Provide the (x, y) coordinate of the cell's center where the given text is located.  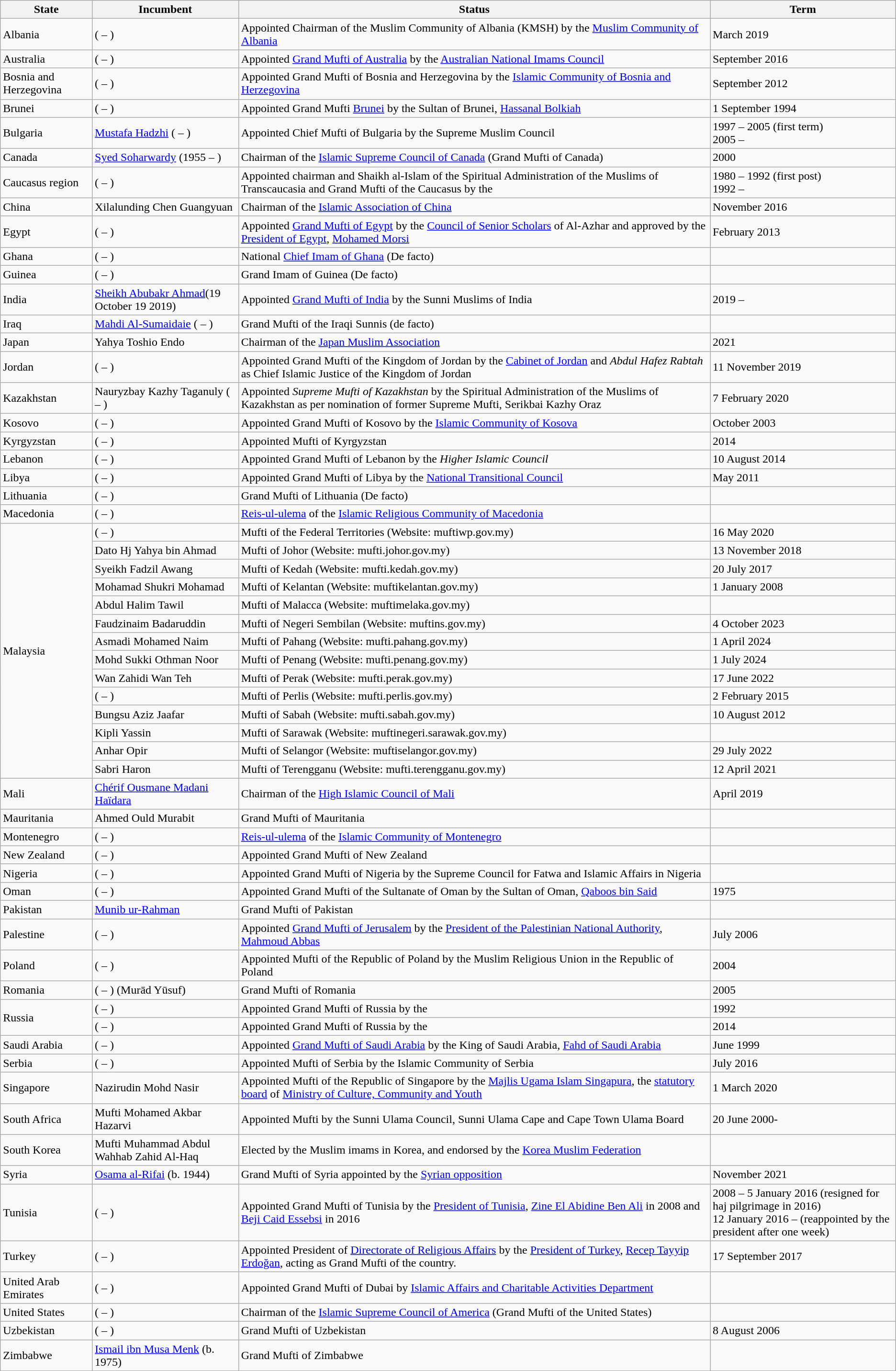
Mufti of Perlis (Website: mufti.perlis.gov.my) (474, 696)
Mufti of Negeri Sembilan (Website: muftins.gov.my) (474, 623)
Grand Mufti of Syria appointed by the Syrian opposition (474, 1175)
United Arab Emirates (46, 1287)
Chairman of the Islamic Supreme Council of America (Grand Mufti of the United States) (474, 1312)
Romania (46, 990)
Grand Mufti of Uzbekistan (474, 1330)
Appointed Grand Mufti of Egypt by the Council of Senior Scholars of Al-Azhar and approved by the President of Egypt, Mohamed Morsi (474, 232)
China (46, 207)
Term (803, 10)
Mufti of Kelantan (Website: muftikelantan.gov.my) (474, 587)
Syeikh Fadzil Awang (166, 568)
Mufti of Sarawak (Website: muftinegeri.sarawak.gov.my) (474, 733)
Appointed Grand Mufti of Australia by the Australian National Imams Council (474, 59)
Grand Mufti of Pakistan (474, 909)
July 2016 (803, 1063)
Lebanon (46, 459)
17 June 2022 (803, 678)
Chairman of the Japan Muslim Association (474, 342)
Australia (46, 59)
Reis-ul-ulema of the Islamic Community of Montenegro (474, 837)
Appointed Grand Mufti of India by the Sunni Muslims of India (474, 299)
Appointed Grand Mufti of Saudi Arabia by the King of Saudi Arabia, Fahd of Saudi Arabia (474, 1045)
Zimbabwe (46, 1355)
2019 – (803, 299)
Albania (46, 34)
2000 (803, 158)
10 August 2012 (803, 714)
South Korea (46, 1150)
Kyrgyzstan (46, 441)
Anhar Opir (166, 751)
Appointed Mufti of Serbia by the Islamic Community of Serbia (474, 1063)
20 July 2017 (803, 568)
Appointed President of Directorate of Religious Affairs by the President of Turkey, Recep Tayyip Erdoğan, acting as Grand Mufti of the country. (474, 1257)
17 September 2017 (803, 1257)
Caucasus region (46, 182)
July 2006 (803, 934)
Appointed Mufti by the Sunni Ulama Council, Sunni Ulama Cape and Cape Town Ulama Board (474, 1119)
8 August 2006 (803, 1330)
Appointed Grand Mufti of Bosnia and Herzegovina by the Islamic Community of Bosnia and Herzegovina (474, 83)
Mufti of Sabah (Website: mufti.sabah.gov.my) (474, 714)
Mufti of Malacca (Website: muftimelaka.gov.my) (474, 605)
Japan (46, 342)
Montenegro (46, 837)
Appointed Grand Mufti of Jerusalem by the President of the Palestinian National Authority, Mahmoud Abbas (474, 934)
Mufti of Terengganu (Website: mufti.terengganu.gov.my) (474, 769)
Russia (46, 1018)
Grand Mufti of Lithuania (De facto) (474, 496)
Chairman of the Islamic Supreme Council of Canada (Grand Mufti of Canada) (474, 158)
Brunei (46, 108)
Mufti of Perak (Website: mufti.perak.gov.my) (474, 678)
Iraq (46, 324)
Egypt (46, 232)
Grand Mufti of Mauritania (474, 818)
Nazirudin Mohd Nasir (166, 1088)
Mufti Mohamed Akbar Hazarvi (166, 1119)
Appointed Mufti of the Republic of Singapore by the Majlis Ugama Islam Singapura, the statutory board of Ministry of Culture, Community and Youth (474, 1088)
June 1999 (803, 1045)
2005 (803, 990)
Grand Imam of Guinea (De facto) (474, 274)
1 January 2008 (803, 587)
Appointed Grand Mufti of Kosovo by the Islamic Community of Kosova (474, 423)
Saudi Arabia (46, 1045)
Jordan (46, 367)
Macedonia (46, 514)
Malaysia (46, 650)
Appointed Mufti of Kyrgyzstan (474, 441)
Appointed Grand Mufti of Dubai by Islamic Affairs and Charitable Activities Department (474, 1287)
( – ) (Murād Yūsuf) (166, 990)
Mufti of Penang (Website: mufti.penang.gov.my) (474, 660)
1975 (803, 891)
Bosnia and Herzegovina (46, 83)
Reis-ul-ulema of the Islamic Religious Community of Macedonia (474, 514)
2008 – 5 January 2016 (resigned for haj pilgrimage in 2016)12 January 2016 – (reappointed by the president after one week) (803, 1212)
Kipli Yassin (166, 733)
Asmadi Mohamed Naim (166, 642)
Mohd Sukki Othman Noor (166, 660)
Appointed Grand Mufti of the Kingdom of Jordan by the Cabinet of Jordan and Abdul Hafez Rabtah as Chief Islamic Justice of the Kingdom of Jordan (474, 367)
Tunisia (46, 1212)
1 July 2024 (803, 660)
Appointed Chief Mufti of Bulgaria by the Supreme Muslim Council (474, 133)
Mufti of Selangor (Website: muftiselangor.gov.my) (474, 751)
Appointed Grand Mufti Brunei by the Sultan of Brunei, Hassanal Bolkiah (474, 108)
Libya (46, 477)
November 2021 (803, 1175)
4 October 2023 (803, 623)
May 2011 (803, 477)
1 April 2024 (803, 642)
2021 (803, 342)
Uzbekistan (46, 1330)
Mauritania (46, 818)
Guinea (46, 274)
Nigeria (46, 873)
1 September 1994 (803, 108)
Appointed Mufti of the Republic of Poland by the Muslim Religious Union in the Republic of Poland (474, 965)
Grand Mufti of Zimbabwe (474, 1355)
Faudzinaim Badaruddin (166, 623)
India (46, 299)
United States (46, 1312)
Status (474, 10)
Nauryzbay Kazhy Taganuly ( – ) (166, 398)
Mali (46, 794)
Palestine (46, 934)
7 February 2020 (803, 398)
29 July 2022 (803, 751)
Mahdi Al-Sumaidaie ( – ) (166, 324)
1980 – 1992 (first post) 1992 – (803, 182)
Ghana (46, 256)
12 April 2021 (803, 769)
Kazakhstan (46, 398)
11 November 2019 (803, 367)
Mustafa Hadzhi ( – ) (166, 133)
Appointed Grand Mufti of New Zealand (474, 855)
Appointed Grand Mufti of Tunisia by the President of Tunisia, Zine El Abidine Ben Ali in 2008 and Beji Caid Essebsi in 2016 (474, 1212)
Mufti of Pahang (Website: mufti.pahang.gov.my) (474, 642)
Singapore (46, 1088)
Lithuania (46, 496)
Chérif Ousmane Madani Haïdara (166, 794)
Grand Mufti of Romania (474, 990)
November 2016 (803, 207)
Yahya Toshio Endo (166, 342)
Chairman of the Islamic Association of China (474, 207)
State (46, 10)
1992 (803, 1008)
Canada (46, 158)
Appointed Grand Mufti of Libya by the National Transitional Council (474, 477)
16 May 2020 (803, 532)
Xilalunding Chen Guangyuan (166, 207)
March 2019 (803, 34)
Grand Mufti of the Iraqi Sunnis (de facto) (474, 324)
Syria (46, 1175)
Appointed Grand Mufti of Lebanon by the Higher Islamic Council (474, 459)
2004 (803, 965)
Poland (46, 965)
Wan Zahidi Wan Teh (166, 678)
Sabri Haron (166, 769)
Kosovo (46, 423)
April 2019 (803, 794)
Sheikh Abubakr Ahmad(19 October 19 2019) (166, 299)
National Chief Imam of Ghana (De facto) (474, 256)
Osama al-Rifai (b. 1944) (166, 1175)
Turkey (46, 1257)
Ahmed Ould Murabit (166, 818)
1 March 2020 (803, 1088)
Incumbent (166, 10)
Pakistan (46, 909)
Appointed Grand Mufti of the Sultanate of Oman by the Sultan of Oman, Qaboos bin Said (474, 891)
Mohamad Shukri Mohamad (166, 587)
South Africa (46, 1119)
Munib ur-Rahman (166, 909)
1997 – 2005 (first term)2005 – (803, 133)
February 2013 (803, 232)
20 June 2000- (803, 1119)
Serbia (46, 1063)
Dato Hj Yahya bin Ahmad (166, 550)
Appointed chairman and Shaikh al-Islam of the Spiritual Administration of the Muslims of Transcaucasia and Grand Mufti of the Caucasus by the (474, 182)
Syed Soharwardy (1955 – ) (166, 158)
Chairman of the High Islamic Council of Mali (474, 794)
2 February 2015 (803, 696)
Appointed Chairman of the Muslim Community of Albania (KMSH) by the Muslim Community of Albania (474, 34)
Bulgaria (46, 133)
10 August 2014 (803, 459)
Elected by the Muslim imams in Korea, and endorsed by the Korea Muslim Federation (474, 1150)
Ismail ibn Musa Menk (b. 1975) (166, 1355)
Mufti of the Federal Territories (Website: muftiwp.gov.my) (474, 532)
Mufti of Kedah (Website: mufti.kedah.gov.my) (474, 568)
September 2016 (803, 59)
New Zealand (46, 855)
Abdul Halim Tawil (166, 605)
Oman (46, 891)
October 2003 (803, 423)
Mufti Muhammad Abdul Wahhab Zahid Al-Haq (166, 1150)
13 November 2018 (803, 550)
September 2012 (803, 83)
Bungsu Aziz Jaafar (166, 714)
Appointed Grand Mufti of Nigeria by the Supreme Council for Fatwa and Islamic Affairs in Nigeria (474, 873)
Mufti of Johor (Website: mufti.johor.gov.my) (474, 550)
